Search for the cell housing the specified text and yield its [X, Y] center coordinate. 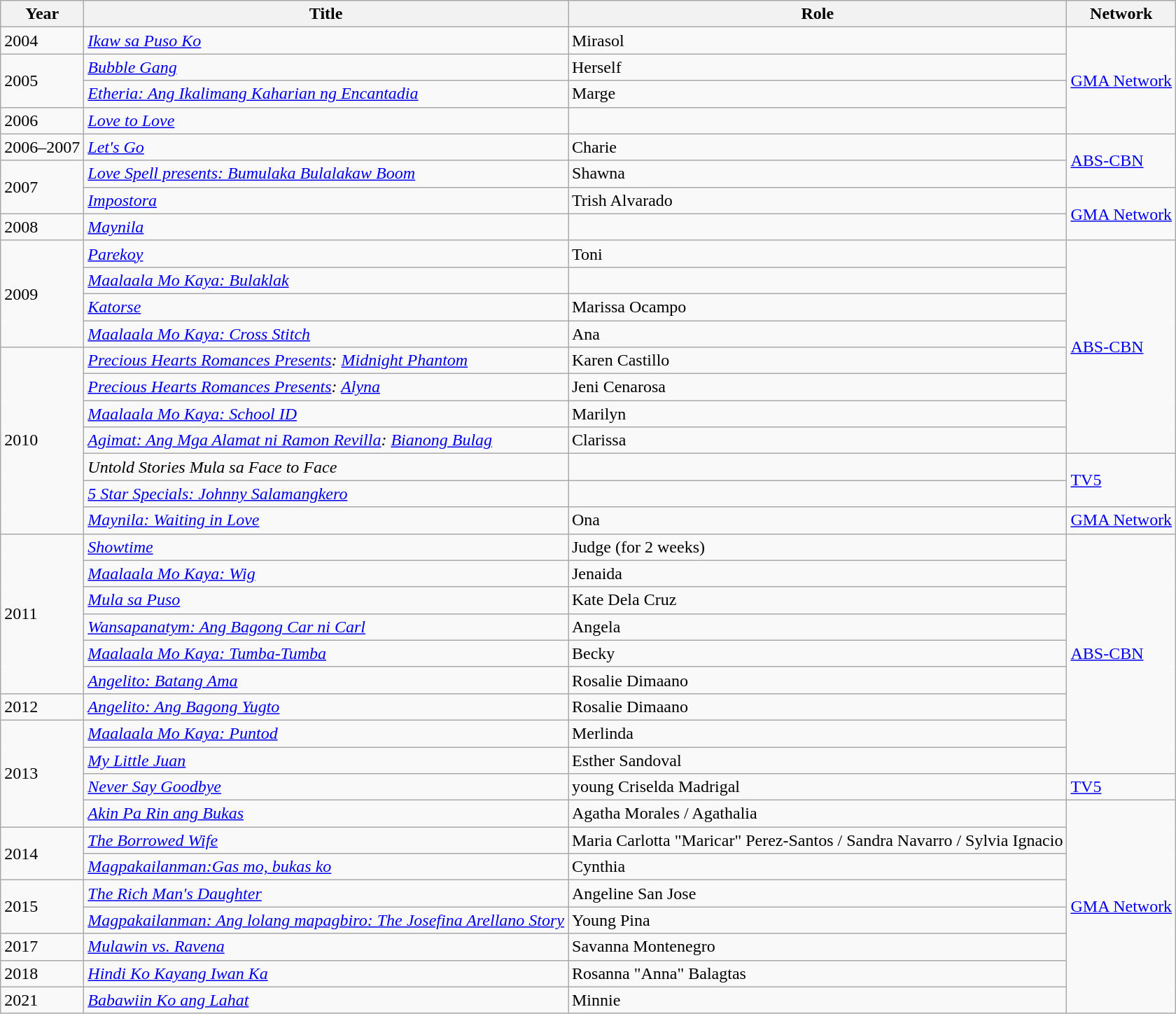
2012 [42, 707]
Network [1121, 14]
Marilyn [818, 414]
2015 [42, 907]
2008 [42, 227]
Ikaw sa Puso Ko [326, 41]
The Rich Man's Daughter [326, 894]
Angelito: Ang Bagong Yugto [326, 707]
Trish Alvarado [818, 200]
Katorse [326, 307]
Hindi Ko Kayang Iwan Ka [326, 973]
Mirasol [818, 41]
Maalaala Mo Kaya: Cross Stitch [326, 334]
Maynila [326, 227]
2004 [42, 41]
Jeni Cenarosa [818, 387]
Merlinda [818, 733]
Becky [818, 653]
Never Say Goodbye [326, 787]
Magpakailanman:Gas mo, bukas ko [326, 867]
Maria Carlotta "Maricar" Perez-Santos / Sandra Navarro / Sylvia Ignacio [818, 840]
2005 [42, 81]
Angeline San Jose [818, 894]
2014 [42, 854]
Etheria: Ang Ikalimang Kaharian ng Encantadia [326, 94]
Clarissa [818, 440]
Agatha Morales / Agathalia [818, 814]
Savanna Montenegro [818, 947]
Cynthia [818, 867]
Maalaala Mo Kaya: School ID [326, 414]
2006 [42, 120]
Mula sa Puso [326, 600]
Precious Hearts Romances Presents: Alyna [326, 387]
2007 [42, 187]
Jenaida [818, 574]
Maalaala Mo Kaya: Puntod [326, 733]
2018 [42, 973]
Maynila: Waiting in Love [326, 520]
Rosanna "Anna" Balagtas [818, 973]
Precious Hearts Romances Presents: Midnight Phantom [326, 361]
Toni [818, 253]
Herself [818, 67]
Esther Sandoval [818, 760]
2009 [42, 293]
2017 [42, 947]
2010 [42, 440]
Mulawin vs. Ravena [326, 947]
Parekoy [326, 253]
Babawiin Ko ang Lahat [326, 1000]
2006–2007 [42, 147]
Agimat: Ang Mga Alamat ni Ramon Revilla: Bianong Bulag [326, 440]
Year [42, 14]
2013 [42, 773]
2011 [42, 613]
Angela [818, 627]
Bubble Gang [326, 67]
Akin Pa Rin ang Bukas [326, 814]
Ona [818, 520]
Title [326, 14]
Impostora [326, 200]
Untold Stories Mula sa Face to Face [326, 467]
Magpakailanman: Ang lolang mapagbiro: The Josefina Arellano Story [326, 920]
5 Star Specials: Johnny Salamangkero [326, 494]
Maalaala Mo Kaya: Tumba-Tumba [326, 653]
My Little Juan [326, 760]
Love to Love [326, 120]
Ana [818, 334]
Angelito: Batang Ama [326, 680]
Minnie [818, 1000]
Love Spell presents: Bumulaka Bulalakaw Boom [326, 174]
The Borrowed Wife [326, 840]
Role [818, 14]
Maalaala Mo Kaya: Wig [326, 574]
2021 [42, 1000]
Let's Go [326, 147]
Young Pina [818, 920]
Wansapanatym: Ang Bagong Car ni Carl [326, 627]
Marge [818, 94]
Kate Dela Cruz [818, 600]
Judge (for 2 weeks) [818, 547]
young Criselda Madrigal [818, 787]
Showtime [326, 547]
Charie [818, 147]
Karen Castillo [818, 361]
Shawna [818, 174]
Maalaala Mo Kaya: Bulaklak [326, 280]
Marissa Ocampo [818, 307]
